Determine the (x, y) coordinate at the center of the cell enclosing the given text.  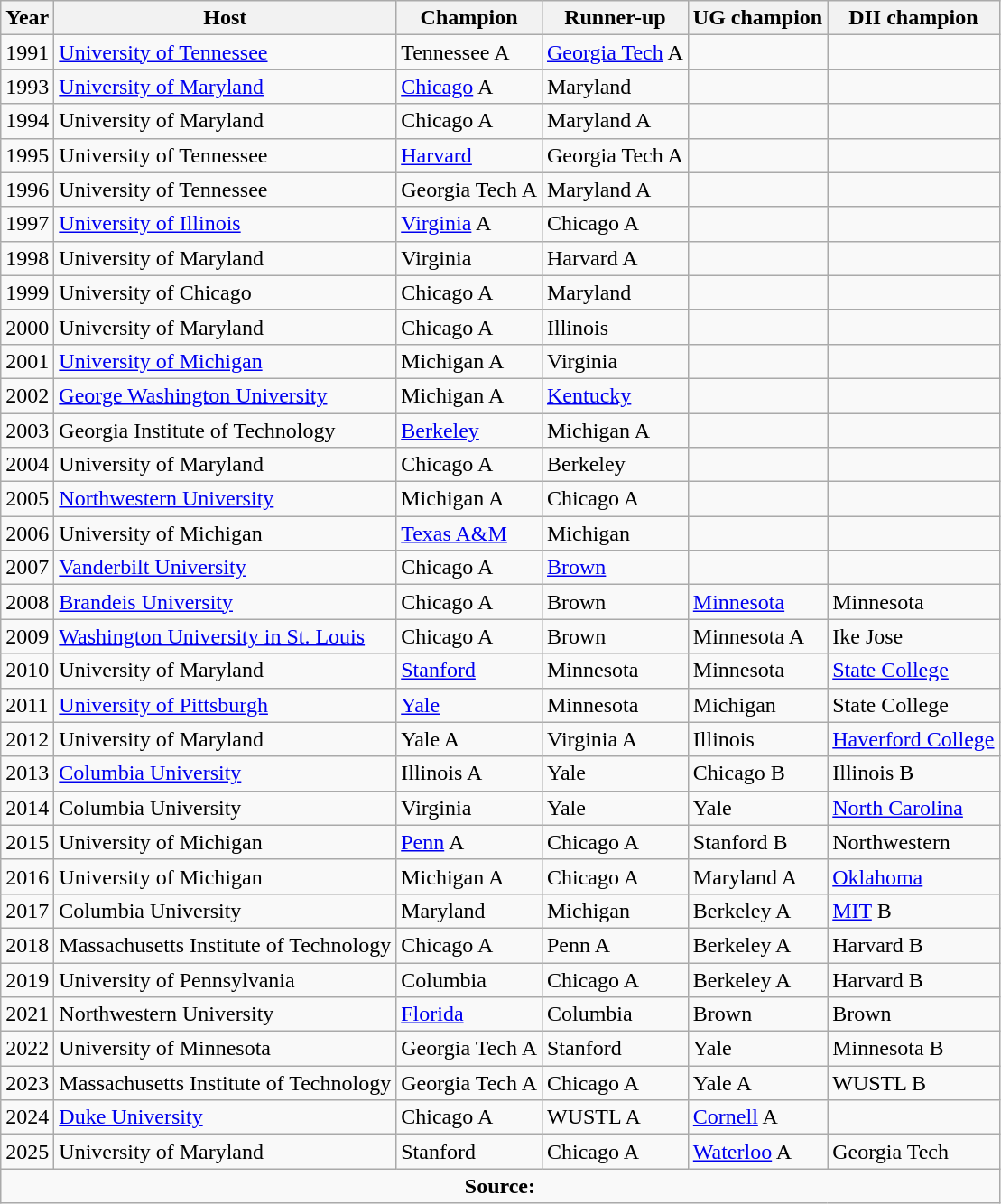
2000 (27, 327)
MIT B (913, 911)
Source: (500, 1186)
2017 (27, 911)
2004 (27, 465)
Host (226, 18)
2025 (27, 1152)
2006 (27, 533)
Stanford B (757, 842)
Washington University in St. Louis (226, 636)
North Carolina (913, 808)
2018 (27, 945)
1999 (27, 292)
Chicago B (757, 773)
University of Pennsylvania (226, 979)
Georgia Institute of Technology (226, 431)
Runner-up (615, 18)
Year (27, 18)
WUSTL B (913, 1083)
Kentucky (615, 395)
2014 (27, 808)
2023 (27, 1083)
Florida (469, 1014)
2015 (27, 842)
University of Pittsburgh (226, 705)
2009 (27, 636)
2008 (27, 602)
2003 (27, 431)
2022 (27, 1049)
2010 (27, 671)
Champion (469, 18)
2021 (27, 1014)
Oklahoma (913, 876)
University of Illinois (226, 224)
2007 (27, 568)
Harvard (469, 155)
WUSTL A (615, 1117)
University of Minnesota (226, 1049)
2001 (27, 361)
2013 (27, 773)
Illinois A (469, 773)
Tennessee A (469, 52)
1991 (27, 52)
Duke University (226, 1117)
2011 (27, 705)
Waterloo A (757, 1152)
Vanderbilt University (226, 568)
Northwestern (913, 842)
2024 (27, 1117)
DII champion (913, 18)
1993 (27, 87)
Ike Jose (913, 636)
1994 (27, 121)
UG champion (757, 18)
Texas A&M (469, 533)
2016 (27, 876)
2002 (27, 395)
2012 (27, 739)
Minnesota A (757, 636)
Haverford College (913, 739)
Minnesota B (913, 1049)
Brandeis University (226, 602)
Harvard A (615, 258)
Georgia Tech (913, 1152)
1995 (27, 155)
George Washington University (226, 395)
Cornell A (757, 1117)
Illinois B (913, 773)
University of Chicago (226, 292)
1998 (27, 258)
1997 (27, 224)
1996 (27, 190)
2005 (27, 499)
2019 (27, 979)
